Extract the [x, y] coordinate from the center of the cell holding the provided text.  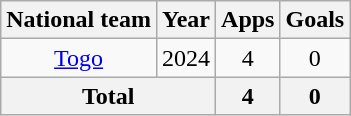
Goals [315, 20]
Togo [79, 58]
Year [186, 20]
Total [108, 96]
National team [79, 20]
2024 [186, 58]
Apps [248, 20]
